Return the [X, Y] coordinate for the center point of the cell that contains the specified text.  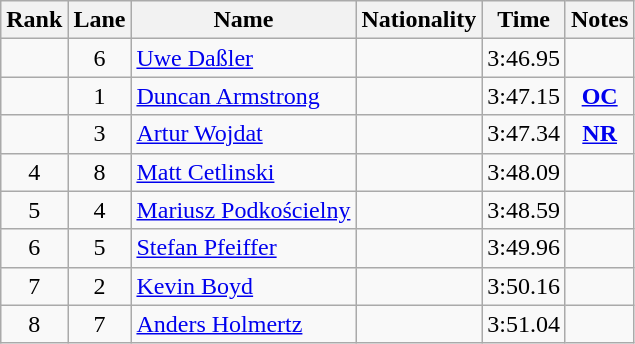
3:46.95 [524, 58]
Artur Wojdat [244, 134]
Stefan Pfeiffer [244, 248]
OC [599, 96]
Mariusz Podkościelny [244, 210]
Rank [34, 20]
3:50.16 [524, 286]
3:51.04 [524, 324]
Anders Holmertz [244, 324]
3:48.09 [524, 172]
3:47.15 [524, 96]
Lane [100, 20]
3:49.96 [524, 248]
Matt Cetlinski [244, 172]
Kevin Boyd [244, 286]
3:48.59 [524, 210]
Uwe Daßler [244, 58]
Nationality [419, 20]
NR [599, 134]
Time [524, 20]
Name [244, 20]
2 [100, 286]
1 [100, 96]
Notes [599, 20]
3 [100, 134]
3:47.34 [524, 134]
Duncan Armstrong [244, 96]
